Output the [x, y] coordinate of the center of the cell containing the given text.  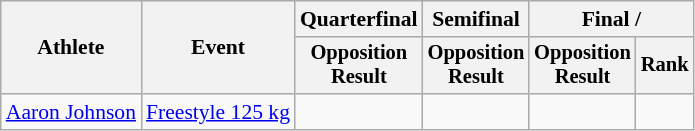
Semifinal [476, 19]
Quarterfinal [359, 19]
Event [218, 48]
Athlete [71, 48]
Freestyle 125 kg [218, 112]
Aaron Johnson [71, 112]
Final / [611, 19]
Rank [665, 66]
